Detect which cell encompasses the target text, then output its [X, Y] center coordinate. 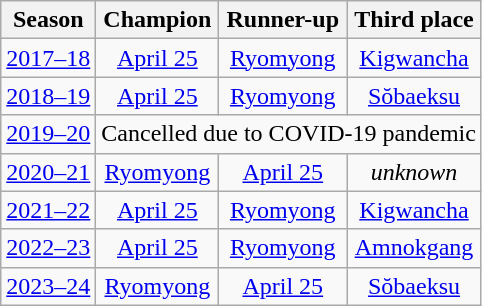
2018–19 [48, 96]
2017–18 [48, 58]
2021–22 [48, 210]
Champion [158, 20]
Cancelled due to COVID-19 pandemic [289, 134]
Runner-up [283, 20]
2020–21 [48, 172]
2022–23 [48, 248]
Amnokgang [414, 248]
Season [48, 20]
2019–20 [48, 134]
unknown [414, 172]
Third place [414, 20]
2023–24 [48, 286]
